For the text-containing cell, return its midpoint in [x, y] coordinate format. 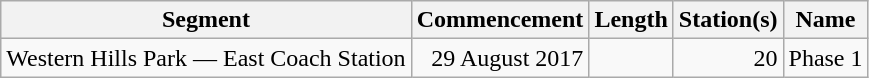
29 August 2017 [500, 58]
Length [631, 20]
Western Hills Park — East Coach Station [206, 58]
Phase 1 [826, 58]
Segment [206, 20]
Commencement [500, 20]
Station(s) [728, 20]
Name [826, 20]
20 [728, 58]
